Pinpoint the cell where the given text exists, returning its (x, y) midpoint coordinate. 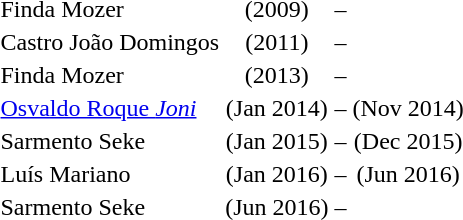
(2013) (277, 75)
(Jan 2014) (277, 108)
(2011) (277, 42)
(Jan 2015) (277, 141)
(Jan 2016) (277, 174)
